Identify which cell holds the provided text, then report its (X, Y) central coordinate. 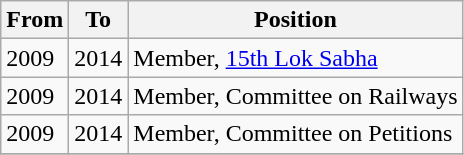
Position (296, 20)
Member, 15th Lok Sabha (296, 58)
To (98, 20)
From (35, 20)
Member, Committee on Petitions (296, 134)
Member, Committee on Railways (296, 96)
